Scan for the cell matching the given text and deliver its (X, Y) coordinate at center. 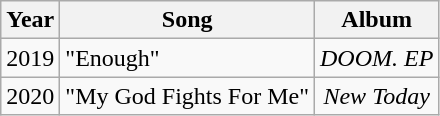
New Today (377, 96)
Album (377, 20)
Song (188, 20)
DOOM. EP (377, 58)
"Enough" (188, 58)
2019 (30, 58)
"My God Fights For Me" (188, 96)
2020 (30, 96)
Year (30, 20)
